Provide the (x, y) coordinate of the cell's center where the given text is located.  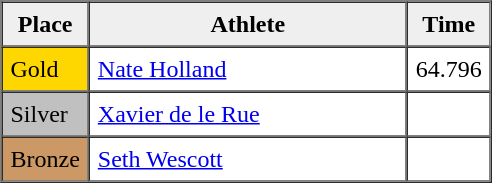
Time (449, 24)
Silver (46, 114)
Nate Holland (248, 68)
Xavier de le Rue (248, 114)
Gold (46, 68)
Seth Wescott (248, 158)
64.796 (449, 68)
Bronze (46, 158)
Place (46, 24)
Athlete (248, 24)
